Capture the cell that displays the provided text and extract its [x, y] central coordinate. 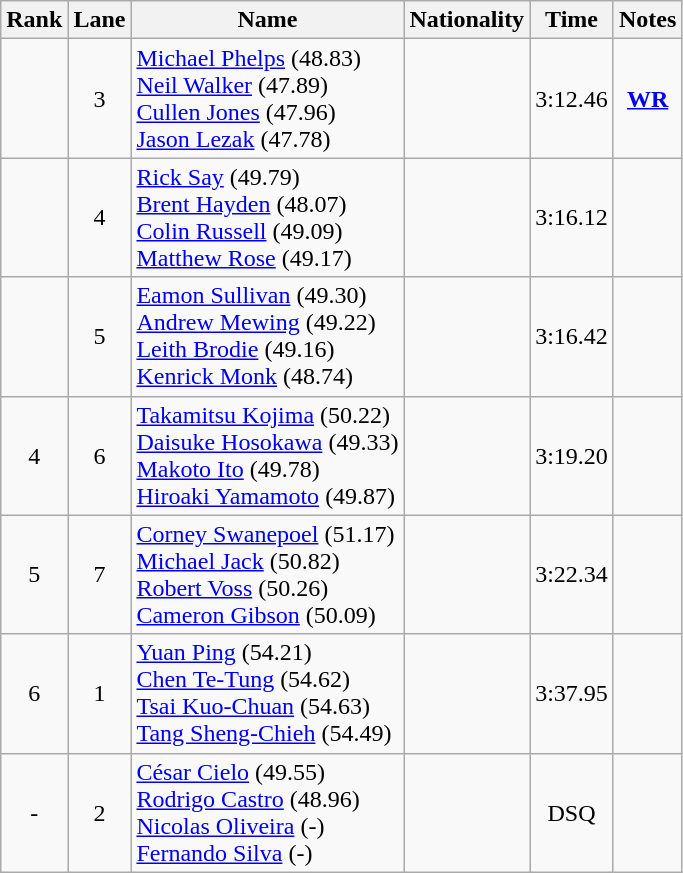
Yuan Ping (54.21) Chen Te-Tung (54.62) Tsai Kuo-Chuan (54.63) Tang Sheng-Chieh (54.49) [268, 694]
3:37.95 [572, 694]
3:16.42 [572, 336]
3:16.12 [572, 218]
Corney Swanepoel (51.17) Michael Jack (50.82) Robert Voss (50.26) Cameron Gibson (50.09) [268, 574]
3 [100, 98]
Time [572, 20]
2 [100, 812]
Rick Say (49.79) Brent Hayden (48.07) Colin Russell (49.09) Matthew Rose (49.17) [268, 218]
Name [268, 20]
DSQ [572, 812]
1 [100, 694]
3:22.34 [572, 574]
Takamitsu Kojima (50.22) Daisuke Hosokawa (49.33) Makoto Ito (49.78) Hiroaki Yamamoto (49.87) [268, 456]
César Cielo (49.55) Rodrigo Castro (48.96) Nicolas Oliveira (-) Fernando Silva (-) [268, 812]
7 [100, 574]
- [34, 812]
WR [647, 98]
Notes [647, 20]
Eamon Sullivan (49.30) Andrew Mewing (49.22) Leith Brodie (49.16) Kenrick Monk (48.74) [268, 336]
Michael Phelps (48.83) Neil Walker (47.89) Cullen Jones (47.96) Jason Lezak (47.78) [268, 98]
3:19.20 [572, 456]
Lane [100, 20]
Nationality [467, 20]
Rank [34, 20]
3:12.46 [572, 98]
